Locate the cell with the specified text and output its (X, Y) center coordinate. 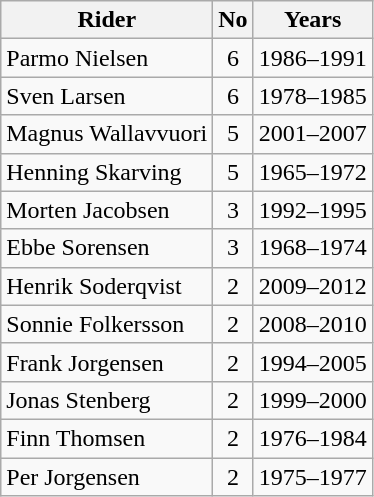
Frank Jorgensen (107, 362)
2001–2007 (312, 134)
1978–1985 (312, 96)
Sven Larsen (107, 96)
Finn Thomsen (107, 438)
Sonnie Folkersson (107, 324)
Rider (107, 20)
Per Jorgensen (107, 477)
1994–2005 (312, 362)
2008–2010 (312, 324)
Morten Jacobsen (107, 210)
1992–1995 (312, 210)
Parmo Nielsen (107, 58)
No (233, 20)
2009–2012 (312, 286)
Henning Skarving (107, 172)
Henrik Soderqvist (107, 286)
Jonas Stenberg (107, 400)
Years (312, 20)
1976–1984 (312, 438)
1968–1974 (312, 248)
Ebbe Sorensen (107, 248)
1965–1972 (312, 172)
1999–2000 (312, 400)
Magnus Wallavvuori (107, 134)
1986–1991 (312, 58)
1975–1977 (312, 477)
